For the text-containing cell, return its midpoint in [x, y] coordinate format. 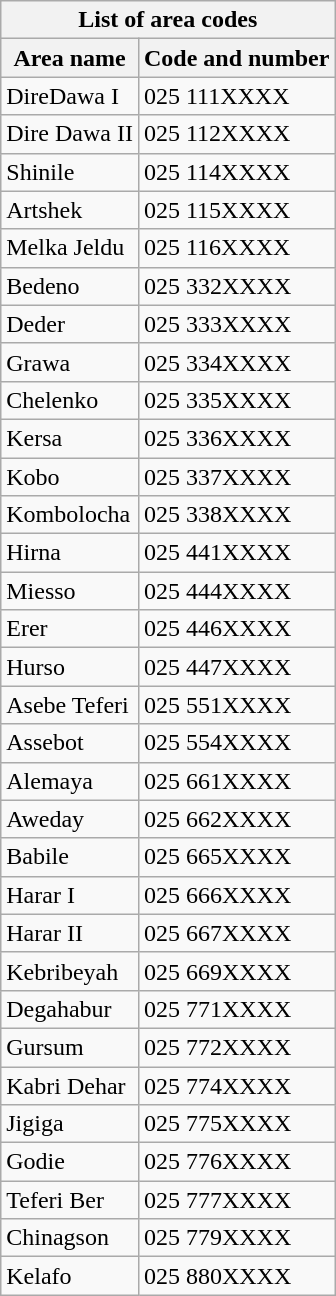
025 772XXXX [236, 1047]
025 880XXXX [236, 1276]
Chelenko [70, 400]
025 115XXXX [236, 210]
Code and number [236, 58]
DireDawa I [70, 96]
Kobo [70, 477]
Kelafo [70, 1276]
025 332XXXX [236, 286]
Degahabur [70, 1009]
Miesso [70, 591]
025 665XXXX [236, 857]
025 337XXXX [236, 477]
025 114XXXX [236, 172]
025 666XXXX [236, 895]
Gursum [70, 1047]
025 771XXXX [236, 1009]
025 112XXXX [236, 134]
025 775XXXX [236, 1124]
025 334XXXX [236, 362]
025 441XXXX [236, 553]
Grawa [70, 362]
Kabri Dehar [70, 1085]
Kebribeyah [70, 971]
Hirna [70, 553]
Godie [70, 1162]
025 779XXXX [236, 1238]
Harar I [70, 895]
Dire Dawa II [70, 134]
Kombolocha [70, 515]
025 111XXXX [236, 96]
Asebe Teferi [70, 705]
Teferi Ber [70, 1200]
List of area codes [168, 20]
025 338XXXX [236, 515]
025 776XXXX [236, 1162]
Harar II [70, 933]
025 333XXXX [236, 324]
Chinagson [70, 1238]
Deder [70, 324]
Area name [70, 58]
025 661XXXX [236, 781]
025 551XXXX [236, 705]
Artshek [70, 210]
025 447XXXX [236, 667]
Bedeno [70, 286]
Shinile [70, 172]
025 554XXXX [236, 743]
025 336XXXX [236, 438]
Assebot [70, 743]
025 662XXXX [236, 819]
025 777XXXX [236, 1200]
025 774XXXX [236, 1085]
Aweday [70, 819]
Hurso [70, 667]
Alemaya [70, 781]
025 446XXXX [236, 629]
025 335XXXX [236, 400]
025 669XXXX [236, 971]
Kersa [70, 438]
025 444XXXX [236, 591]
Erer [70, 629]
Jigiga [70, 1124]
025 116XXXX [236, 248]
Babile [70, 857]
Melka Jeldu [70, 248]
025 667XXXX [236, 933]
